Provide the (X, Y) coordinate of the cell's center where the given text is located.  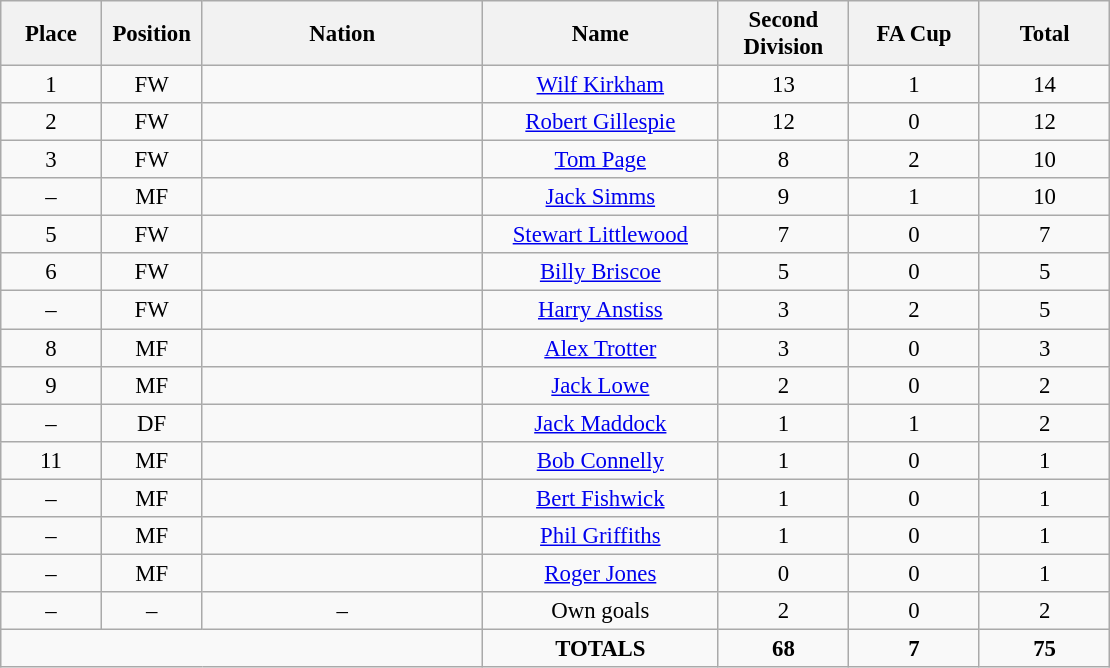
Alex Trotter (601, 348)
6 (52, 273)
Wilf Kirkham (601, 85)
Position (152, 34)
Tom Page (601, 160)
Phil Griffiths (601, 536)
DF (152, 423)
Own goals (601, 611)
Bert Fishwick (601, 498)
TOTALS (601, 648)
11 (52, 460)
Stewart Littlewood (601, 235)
14 (1044, 85)
Second Division (784, 34)
75 (1044, 648)
Jack Lowe (601, 385)
Jack Simms (601, 197)
Place (52, 34)
Nation (342, 34)
Name (601, 34)
Billy Briscoe (601, 273)
68 (784, 648)
Jack Maddock (601, 423)
Robert Gillespie (601, 122)
FA Cup (914, 34)
13 (784, 85)
Total (1044, 34)
Harry Anstiss (601, 310)
Roger Jones (601, 573)
Bob Connelly (601, 460)
